Search for the cell housing the specified text and yield its [x, y] center coordinate. 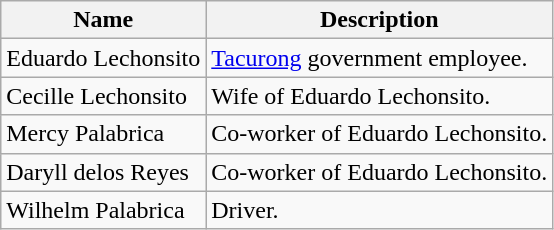
Wilhelm Palabrica [104, 210]
Daryll delos Reyes [104, 172]
Wife of Eduardo Lechonsito. [380, 96]
Mercy Palabrica [104, 134]
Eduardo Lechonsito [104, 58]
Name [104, 20]
Cecille Lechonsito [104, 96]
Driver. [380, 210]
Description [380, 20]
Tacurong government employee. [380, 58]
